Detect which cell encompasses the target text, then output its [X, Y] center coordinate. 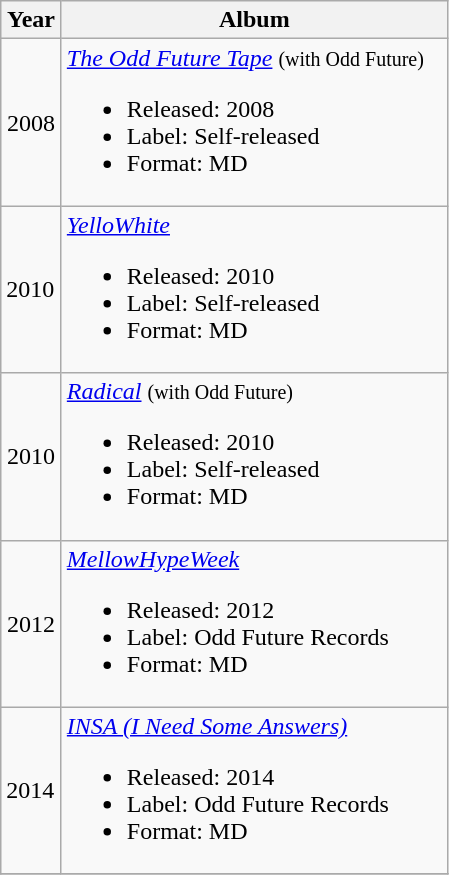
MellowHypeWeekReleased: 2012Label: Odd Future RecordsFormat: MD [254, 624]
Album [254, 20]
2008 [32, 122]
The Odd Future Tape (with Odd Future)Released: 2008Label: Self-releasedFormat: MD [254, 122]
2012 [32, 624]
INSA (I Need Some Answers)Released: 2014Label: Odd Future RecordsFormat: MD [254, 790]
Year [32, 20]
YelloWhiteReleased: 2010Label: Self-releasedFormat: MD [254, 290]
Radical (with Odd Future)Released: 2010Label: Self-releasedFormat: MD [254, 456]
2014 [32, 790]
